For the text-containing cell, return its midpoint in [x, y] coordinate format. 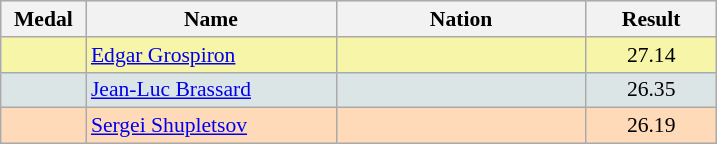
26.19 [651, 126]
27.14 [651, 55]
Edgar Grospiron [211, 55]
Nation [461, 19]
Result [651, 19]
Medal [44, 19]
26.35 [651, 90]
Sergei Shupletsov [211, 126]
Jean-Luc Brassard [211, 90]
Name [211, 19]
